Identify which cell holds the provided text, then report its (x, y) central coordinate. 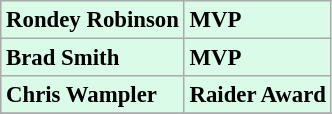
Chris Wampler (92, 95)
Rondey Robinson (92, 20)
Brad Smith (92, 58)
Raider Award (258, 95)
